For the text-containing cell, return its midpoint in [X, Y] coordinate format. 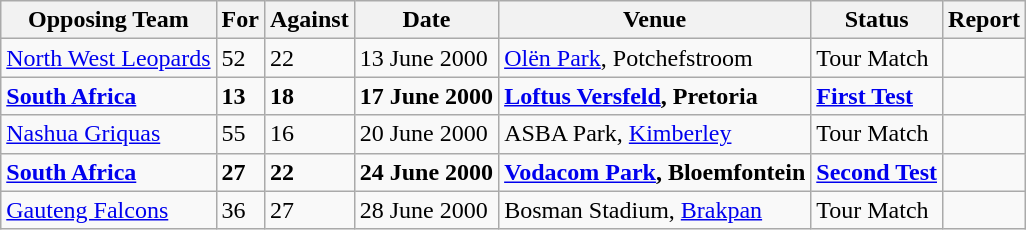
18 [309, 96]
For [240, 20]
13 June 2000 [426, 58]
Vodacom Park, Bloemfontein [655, 172]
24 June 2000 [426, 172]
17 June 2000 [426, 96]
36 [240, 210]
Loftus Versfeld, Pretoria [655, 96]
Report [984, 20]
Opposing Team [108, 20]
ASBA Park, Kimberley [655, 134]
13 [240, 96]
Olën Park, Potchefstroom [655, 58]
28 June 2000 [426, 210]
Date [426, 20]
North West Leopards [108, 58]
16 [309, 134]
52 [240, 58]
Status [877, 20]
Nashua Griquas [108, 134]
20 June 2000 [426, 134]
55 [240, 134]
First Test [877, 96]
Against [309, 20]
Gauteng Falcons [108, 210]
Venue [655, 20]
Second Test [877, 172]
Bosman Stadium, Brakpan [655, 210]
